For the text-containing cell, return its midpoint in [X, Y] coordinate format. 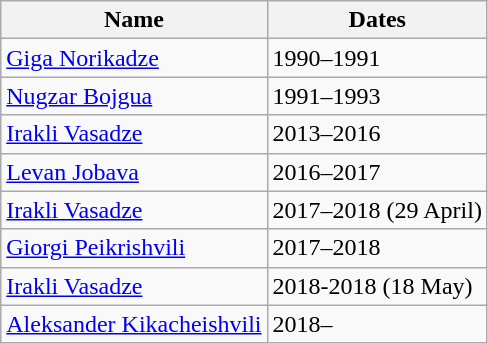
2017–2018 (29 April) [377, 210]
Giorgi Peikrishvili [134, 248]
2017–2018 [377, 248]
1990–1991 [377, 58]
2013–2016 [377, 134]
Aleksander Kikacheishvili [134, 324]
2016–2017 [377, 172]
Dates [377, 20]
2018– [377, 324]
Levan Jobava [134, 172]
Giga Norikadze [134, 58]
Name [134, 20]
2018-2018 (18 May) [377, 286]
1991–1993 [377, 96]
Nugzar Bojgua [134, 96]
